Return the [X, Y] coordinate for the center point of the cell that contains the specified text.  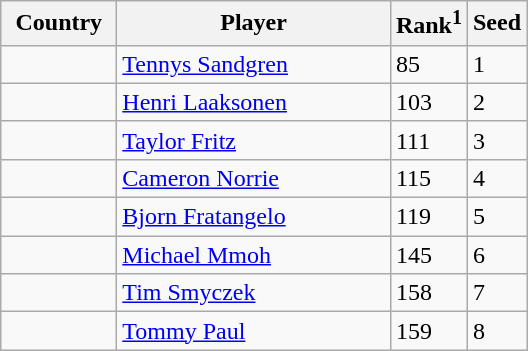
Cameron Norrie [254, 178]
Country [59, 24]
119 [428, 217]
85 [428, 64]
6 [496, 255]
7 [496, 293]
5 [496, 217]
Henri Laaksonen [254, 102]
Rank1 [428, 24]
Michael Mmoh [254, 255]
115 [428, 178]
111 [428, 140]
103 [428, 102]
Taylor Fritz [254, 140]
1 [496, 64]
158 [428, 293]
Seed [496, 24]
4 [496, 178]
145 [428, 255]
Tim Smyczek [254, 293]
2 [496, 102]
8 [496, 331]
159 [428, 331]
Bjorn Fratangelo [254, 217]
Tommy Paul [254, 331]
Tennys Sandgren [254, 64]
Player [254, 24]
3 [496, 140]
